Determine the [X, Y] coordinate at the center of the cell enclosing the given text.  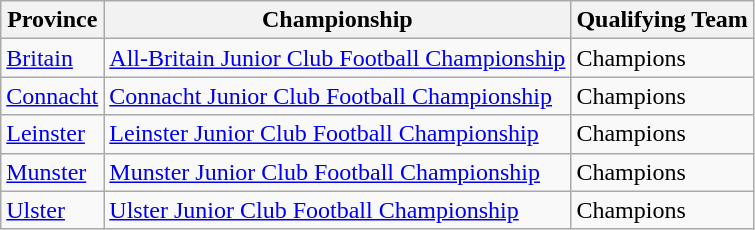
Province [52, 20]
Connacht [52, 96]
Britain [52, 58]
Munster Junior Club Football Championship [338, 172]
Ulster Junior Club Football Championship [338, 210]
All-Britain Junior Club Football Championship [338, 58]
Ulster [52, 210]
Connacht Junior Club Football Championship [338, 96]
Munster [52, 172]
Leinster Junior Club Football Championship [338, 134]
Championship [338, 20]
Leinster [52, 134]
Qualifying Team [662, 20]
